Search for the cell housing the specified text and yield its [x, y] center coordinate. 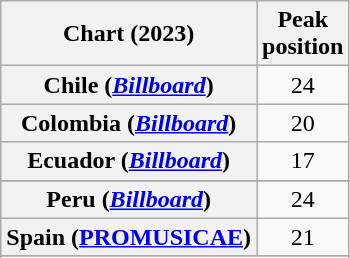
Spain (PROMUSICAE) [129, 237]
21 [303, 237]
Peakposition [303, 34]
Ecuador (Billboard) [129, 161]
Chart (2023) [129, 34]
Chile (Billboard) [129, 85]
17 [303, 161]
20 [303, 123]
Colombia (Billboard) [129, 123]
Peru (Billboard) [129, 199]
